Return the [X, Y] coordinate for the center point of the cell that contains the specified text.  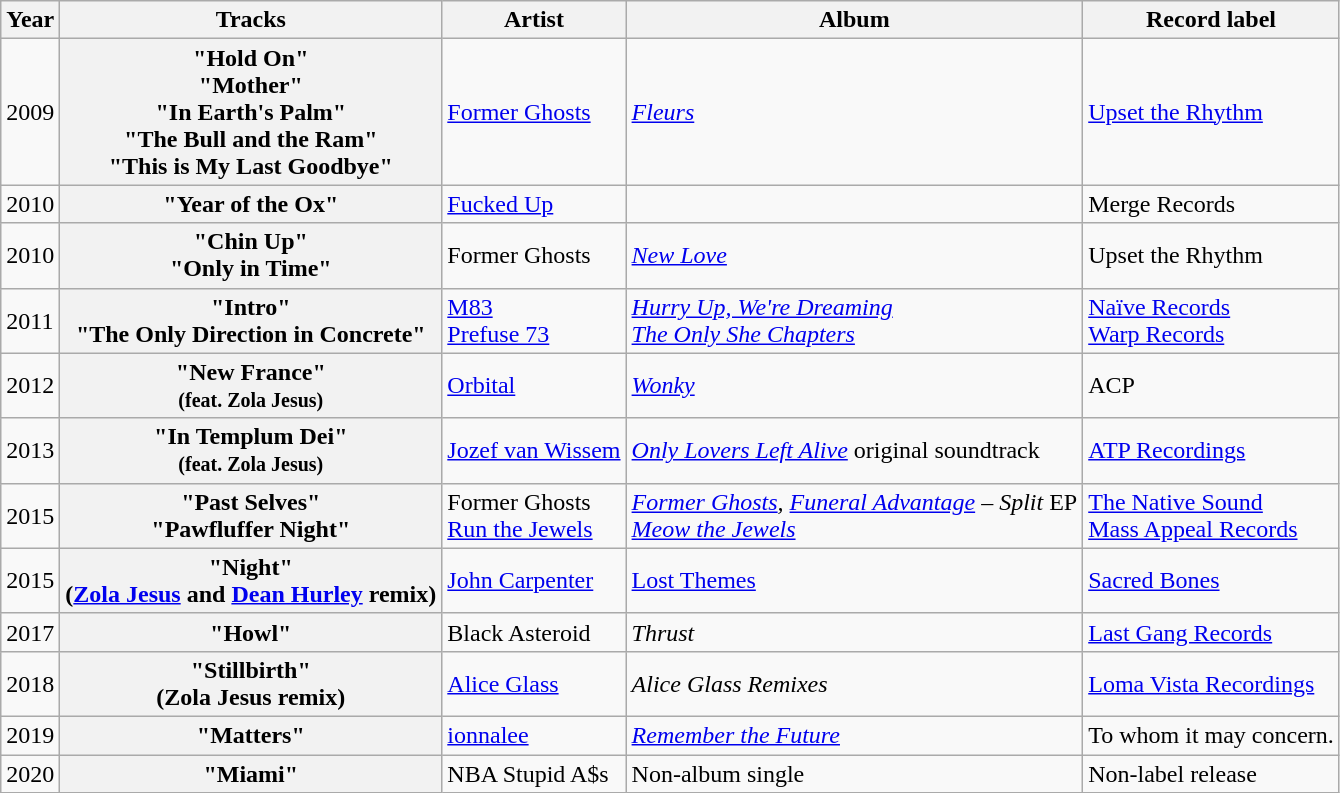
Sacred Bones [1212, 580]
2017 [30, 632]
Year [30, 20]
Jozef van Wissem [534, 450]
ATP Recordings [1212, 450]
The Native Sound Mass Appeal Records [1212, 516]
"New France" (feat. Zola Jesus) [251, 386]
Tracks [251, 20]
Orbital [534, 386]
Album [854, 20]
2020 [30, 773]
Non-album single [854, 773]
Former Ghosts Run the Jewels [534, 516]
John Carpenter [534, 580]
Naïve RecordsWarp Records [1212, 320]
"In Templum Dei" (feat. Zola Jesus) [251, 450]
2011 [30, 320]
New Love [854, 256]
M83Prefuse 73 [534, 320]
"Stillbirth"(Zola Jesus remix) [251, 684]
Fleurs [854, 112]
Remember the Future [854, 735]
Loma Vista Recordings [1212, 684]
NBA Stupid A$s [534, 773]
Wonky [854, 386]
ionnalee [534, 735]
"Miami" [251, 773]
Alice Glass Remixes [854, 684]
Only Lovers Left Alive original soundtrack [854, 450]
Merge Records [1212, 204]
"Intro""The Only Direction in Concrete" [251, 320]
Hurry Up, We're DreamingThe Only She Chapters [854, 320]
Fucked Up [534, 204]
"Matters" [251, 735]
"Past Selves""Pawfluffer Night" [251, 516]
2012 [30, 386]
2013 [30, 450]
"Howl" [251, 632]
Artist [534, 20]
Alice Glass [534, 684]
2009 [30, 112]
2019 [30, 735]
Former Ghosts, Funeral Advantage – Split EP Meow the Jewels [854, 516]
"Chin Up""Only in Time" [251, 256]
2018 [30, 684]
Lost Themes [854, 580]
"Hold On""Mother""In Earth's Palm" "The Bull and the Ram" "This is My Last Goodbye" [251, 112]
"Night"(Zola Jesus and Dean Hurley remix) [251, 580]
Record label [1212, 20]
Thrust [854, 632]
Black Asteroid [534, 632]
ACP [1212, 386]
Last Gang Records [1212, 632]
"Year of the Ox" [251, 204]
To whom it may concern. [1212, 735]
Non-label release [1212, 773]
